Capture the cell that displays the provided text and extract its (x, y) central coordinate. 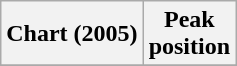
Chart (2005) (72, 34)
Peakposition (189, 34)
